Return the [X, Y] coordinate for the center point of the cell that contains the specified text.  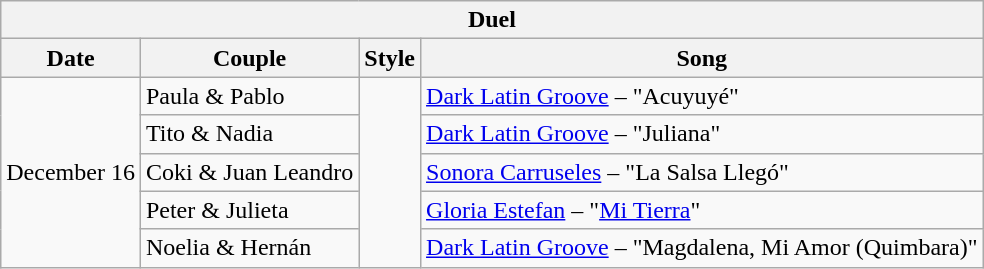
Coki & Juan Leandro [249, 172]
December 16 [71, 172]
Noelia & Hernán [249, 248]
Peter & Julieta [249, 210]
Song [702, 58]
Style [390, 58]
Date [71, 58]
Gloria Estefan – "Mi Tierra" [702, 210]
Tito & Nadia [249, 134]
Paula & Pablo [249, 96]
Sonora Carruseles – "La Salsa Llegó" [702, 172]
Couple [249, 58]
Dark Latin Groove – "Acuyuyé" [702, 96]
Dark Latin Groove – "Magdalena, Mi Amor (Quimbara)" [702, 248]
Duel [492, 20]
Dark Latin Groove – "Juliana" [702, 134]
